Return [X, Y] of the center of cell containing provided text 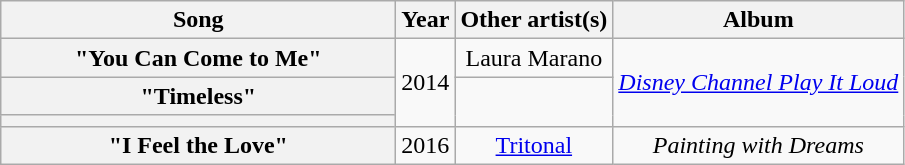
2014 [426, 82]
2016 [426, 145]
Laura Marano [534, 58]
"Timeless" [198, 96]
Album [758, 20]
Other artist(s) [534, 20]
Year [426, 20]
Song [198, 20]
Disney Channel Play It Loud [758, 82]
Tritonal [534, 145]
"I Feel the Love" [198, 145]
"You Can Come to Me" [198, 58]
Painting with Dreams [758, 145]
